Determine the (x, y) coordinate at the center of the cell enclosing the given text.  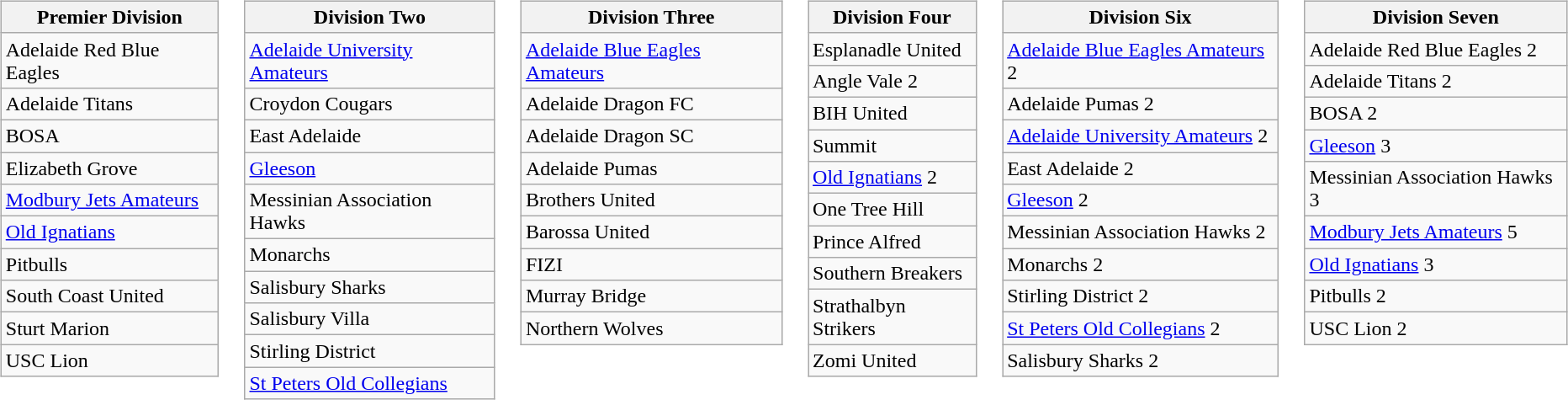
USC Lion 2 (1436, 328)
Adelaide Red Blue Eagles (109, 61)
East Adelaide 2 (1141, 168)
Barossa United (651, 232)
East Adelaide (370, 136)
Old Ignatians (109, 232)
USC Lion (109, 360)
Salisbury Sharks 2 (1141, 360)
Messinian Association Hawks 3 (1436, 189)
Adelaide Pumas 2 (1141, 104)
St Peters Old Collegians 2 (1141, 328)
Elizabeth Grove (109, 168)
Pitbulls (109, 264)
Murray Bridge (651, 296)
Salisbury Villa (370, 319)
Adelaide Dragon SC (651, 136)
Prince Alfred (893, 242)
Modbury Jets Amateurs (109, 200)
Division Three (651, 17)
Modbury Jets Amateurs 5 (1436, 232)
Division Six (1141, 17)
BIH United (893, 113)
Adelaide Blue Eagles Amateurs 2 (1141, 61)
Esplanadle United (893, 49)
Sturt Marion (109, 328)
Adelaide Red Blue Eagles 2 (1436, 49)
Strathalbyn Strikers (893, 317)
Brothers United (651, 200)
BOSA 2 (1436, 113)
Pitbulls 2 (1436, 296)
Premier Division (109, 17)
Old Ignatians 3 (1436, 264)
Northern Wolves (651, 328)
Salisbury Sharks (370, 287)
St Peters Old Collegians (370, 383)
Adelaide Titans 2 (1436, 81)
Adelaide Dragon FC (651, 104)
Gleeson 2 (1141, 200)
Stirling District (370, 351)
FIZI (651, 264)
Croydon Cougars (370, 104)
Messinian Association Hawks (370, 212)
South Coast United (109, 296)
Southern Breakers (893, 274)
BOSA (109, 136)
Adelaide University Amateurs (370, 61)
Messinian Association Hawks 2 (1141, 232)
Adelaide Pumas (651, 168)
Angle Vale 2 (893, 81)
One Tree Hill (893, 210)
Adelaide Blue Eagles Amateurs (651, 61)
Gleeson (370, 168)
Gleeson 3 (1436, 146)
Monarchs (370, 255)
Division Four (893, 17)
Stirling District 2 (1141, 296)
Adelaide Titans (109, 104)
Division Seven (1436, 17)
Division Two (370, 17)
Monarchs 2 (1141, 264)
Zomi United (893, 360)
Old Ignatians 2 (893, 178)
Adelaide University Amateurs 2 (1141, 136)
Summit (893, 146)
